Return [X, Y] of the center of cell containing provided text 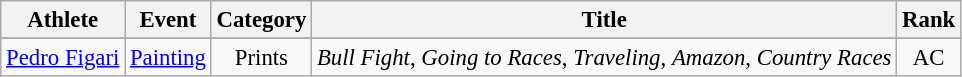
Painting [168, 58]
Category [261, 20]
Title [604, 20]
Bull Fight, Going to Races, Traveling, Amazon, Country Races [604, 58]
AC [929, 58]
Athlete [63, 20]
Pedro Figari [63, 58]
Rank [929, 20]
Prints [261, 58]
Event [168, 20]
